Return the [X, Y] coordinate for the center point of the cell that contains the specified text.  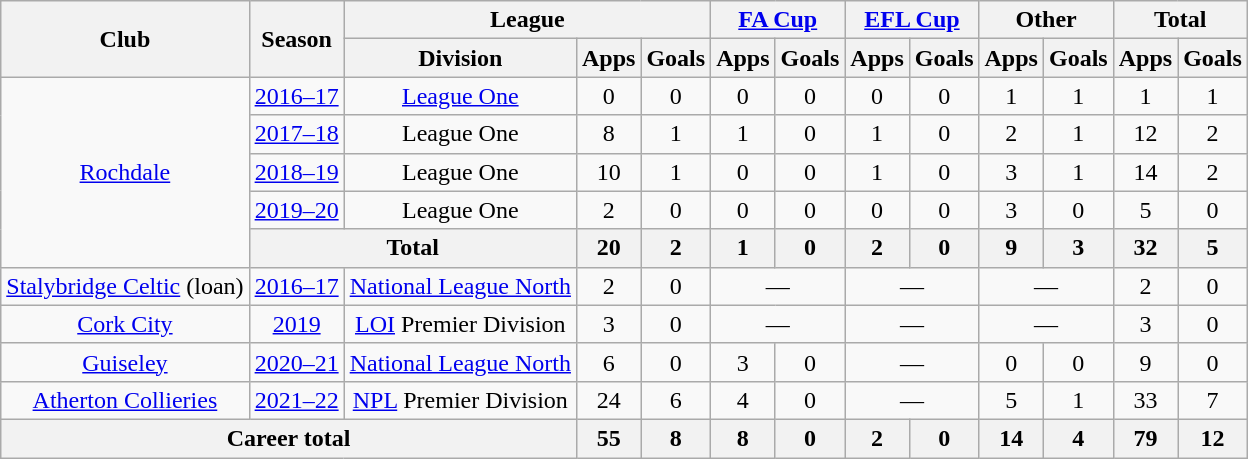
Atherton Collieries [125, 400]
32 [1145, 248]
Career total [289, 438]
Stalybridge Celtic (loan) [125, 286]
FA Cup [778, 20]
Guiseley [125, 362]
2018–19 [296, 172]
2017–18 [296, 134]
33 [1145, 400]
2021–22 [296, 400]
10 [608, 172]
EFL Cup [912, 20]
League [527, 20]
NPL Premier Division [460, 400]
Cork City [125, 324]
79 [1145, 438]
2019 [296, 324]
24 [608, 400]
LOI Premier Division [460, 324]
Other [1046, 20]
Division [460, 58]
2020–21 [296, 362]
7 [1213, 400]
55 [608, 438]
Season [296, 39]
Rochdale [125, 172]
20 [608, 248]
2019–20 [296, 210]
Club [125, 39]
